Return the [x, y] coordinate for the center point of the cell that contains the specified text.  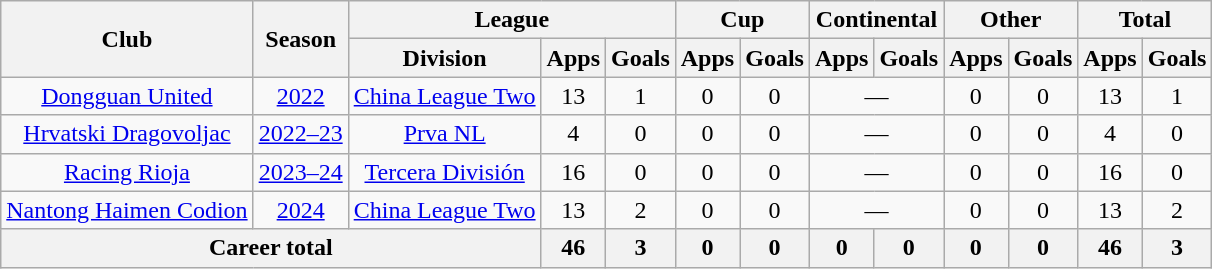
Total [1145, 20]
Tercera División [444, 172]
Club [127, 39]
2023–24 [300, 172]
Dongguan United [127, 96]
Division [444, 58]
Racing Rioja [127, 172]
Other [1011, 20]
Nantong Haimen Codion [127, 210]
Cup [742, 20]
Hrvatski Dragovoljac [127, 134]
2022 [300, 96]
Prva NL [444, 134]
League [512, 20]
2022–23 [300, 134]
Career total [271, 248]
2024 [300, 210]
Season [300, 39]
Continental [876, 20]
